Capture the cell that displays the provided text and extract its [X, Y] central coordinate. 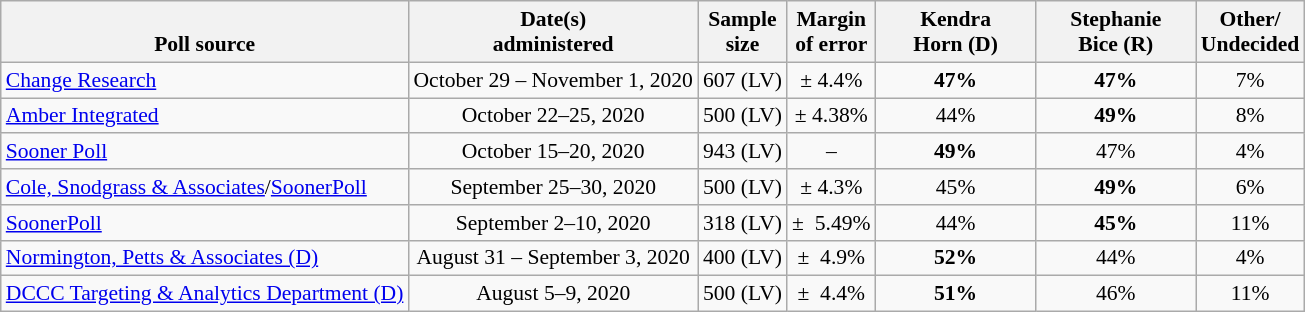
± 4.3% [832, 187]
51% [956, 294]
StephanieBice (R) [1116, 32]
943 (LV) [742, 152]
± 5.49% [832, 223]
September 2–10, 2020 [553, 223]
± 4.38% [832, 116]
Marginof error [832, 32]
October 15–20, 2020 [553, 152]
Sooner Poll [205, 152]
– [832, 152]
Normington, Petts & Associates (D) [205, 258]
318 (LV) [742, 223]
8% [1250, 116]
Cole, Snodgrass & Associates/SoonerPoll [205, 187]
6% [1250, 187]
August 31 – September 3, 2020 [553, 258]
SoonerPoll [205, 223]
Date(s)administered [553, 32]
Poll source [205, 32]
7% [1250, 80]
607 (LV) [742, 80]
46% [1116, 294]
400 (LV) [742, 258]
Change Research [205, 80]
October 22–25, 2020 [553, 116]
August 5–9, 2020 [553, 294]
DCCC Targeting & Analytics Department (D) [205, 294]
Samplesize [742, 32]
Amber Integrated [205, 116]
September 25–30, 2020 [553, 187]
Other/Undecided [1250, 32]
KendraHorn (D) [956, 32]
± 4.9% [832, 258]
52% [956, 258]
October 29 – November 1, 2020 [553, 80]
